Extract the (x, y) coordinate from the center of the cell holding the provided text.  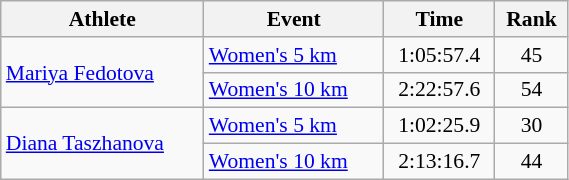
Rank (532, 19)
45 (532, 55)
54 (532, 90)
Event (294, 19)
1:05:57.4 (440, 55)
2:13:16.7 (440, 162)
30 (532, 126)
44 (532, 162)
Mariya Fedotova (102, 72)
1:02:25.9 (440, 126)
Time (440, 19)
Diana Taszhanova (102, 144)
2:22:57.6 (440, 90)
Athlete (102, 19)
